Return the [X, Y] coordinate for the center point of the cell that contains the specified text.  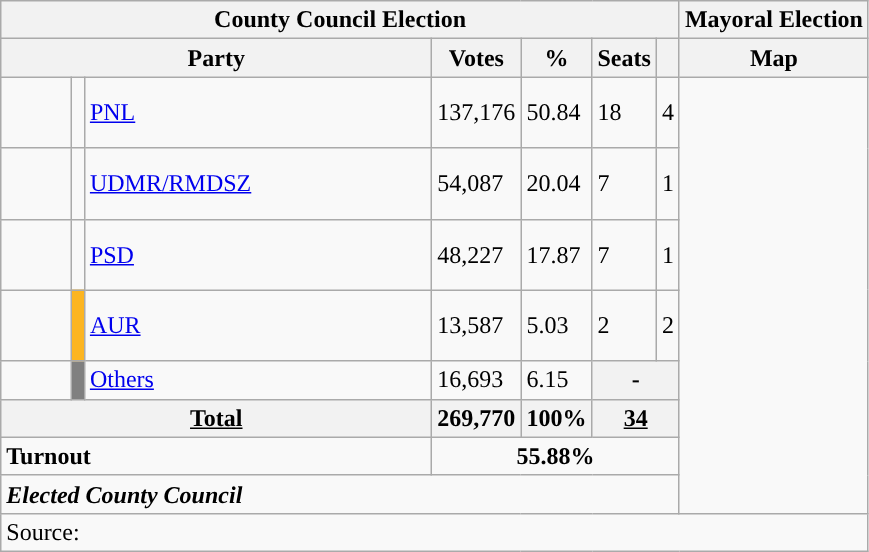
Party [216, 58]
Source: [435, 532]
34 [636, 418]
269,770 [476, 418]
Seats [624, 58]
16,693 [476, 380]
AUR [258, 326]
Votes [476, 58]
50.84 [556, 112]
PNL [258, 112]
18 [624, 112]
20.04 [556, 184]
% [556, 58]
Total [216, 418]
Mayoral Election [774, 20]
48,227 [476, 254]
100% [556, 418]
- [636, 380]
Turnout [216, 456]
4 [668, 112]
55.88% [556, 456]
UDMR/RMDSZ [258, 184]
Elected County Council [340, 494]
6.15 [556, 380]
Map [774, 58]
County Council Election [340, 20]
5.03 [556, 326]
17.87 [556, 254]
Others [258, 380]
PSD [258, 254]
13,587 [476, 326]
137,176 [476, 112]
54,087 [476, 184]
